Return the (X, Y) coordinate for the center point of the cell that contains the specified text.  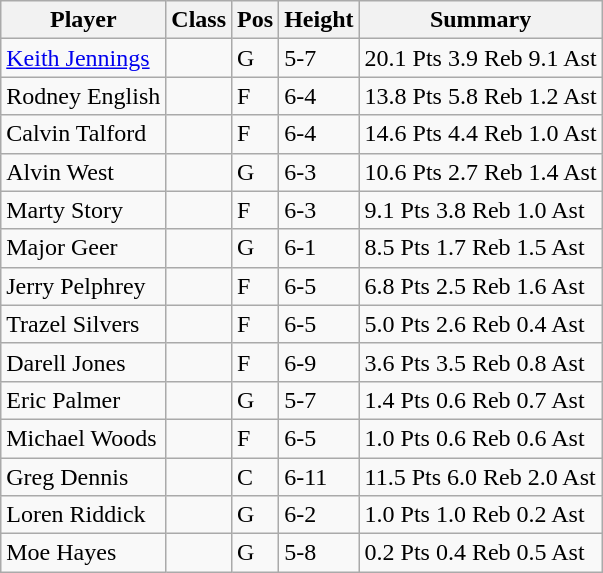
Jerry Pelphrey (84, 286)
0.2 Pts 0.4 Reb 0.5 Ast (480, 553)
6-1 (319, 248)
Loren Riddick (84, 515)
Marty Story (84, 210)
C (256, 477)
Darell Jones (84, 362)
Calvin Talford (84, 134)
Class (199, 20)
Trazel Silvers (84, 324)
11.5 Pts 6.0 Reb 2.0 Ast (480, 477)
Keith Jennings (84, 58)
Summary (480, 20)
Rodney English (84, 96)
6-11 (319, 477)
8.5 Pts 1.7 Reb 1.5 Ast (480, 248)
1.4 Pts 0.6 Reb 0.7 Ast (480, 400)
1.0 Pts 0.6 Reb 0.6 Ast (480, 438)
Eric Palmer (84, 400)
10.6 Pts 2.7 Reb 1.4 Ast (480, 172)
Pos (256, 20)
Michael Woods (84, 438)
9.1 Pts 3.8 Reb 1.0 Ast (480, 210)
1.0 Pts 1.0 Reb 0.2 Ast (480, 515)
Player (84, 20)
Moe Hayes (84, 553)
6-2 (319, 515)
5.0 Pts 2.6 Reb 0.4 Ast (480, 324)
3.6 Pts 3.5 Reb 0.8 Ast (480, 362)
Alvin West (84, 172)
Major Geer (84, 248)
Height (319, 20)
6.8 Pts 2.5 Reb 1.6 Ast (480, 286)
6-9 (319, 362)
20.1 Pts 3.9 Reb 9.1 Ast (480, 58)
14.6 Pts 4.4 Reb 1.0 Ast (480, 134)
Greg Dennis (84, 477)
5-8 (319, 553)
13.8 Pts 5.8 Reb 1.2 Ast (480, 96)
